Scan for the cell matching the given text and deliver its [x, y] coordinate at center. 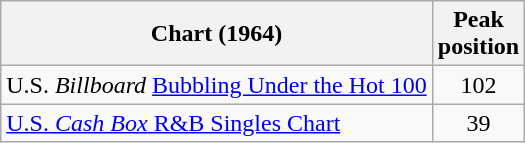
Peakposition [478, 34]
Chart (1964) [217, 34]
39 [478, 123]
102 [478, 85]
U.S. Cash Box R&B Singles Chart [217, 123]
U.S. Billboard Bubbling Under the Hot 100 [217, 85]
